Locate the cell with the specified text and output its [X, Y] center coordinate. 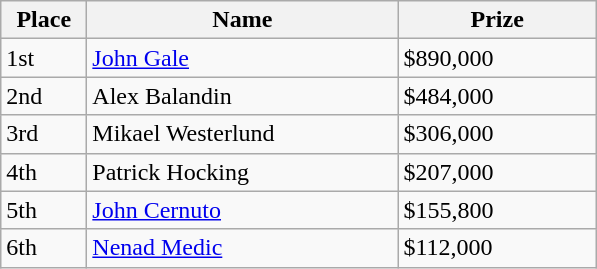
John Cernuto [242, 210]
$207,000 [498, 172]
Mikael Westerlund [242, 134]
John Gale [242, 58]
Alex Balandin [242, 96]
Prize [498, 20]
$306,000 [498, 134]
5th [44, 210]
Place [44, 20]
2nd [44, 96]
1st [44, 58]
$112,000 [498, 248]
4th [44, 172]
6th [44, 248]
3rd [44, 134]
$155,800 [498, 210]
Nenad Medic [242, 248]
Name [242, 20]
$890,000 [498, 58]
$484,000 [498, 96]
Patrick Hocking [242, 172]
